Pinpoint the cell where the given text exists, returning its [X, Y] midpoint coordinate. 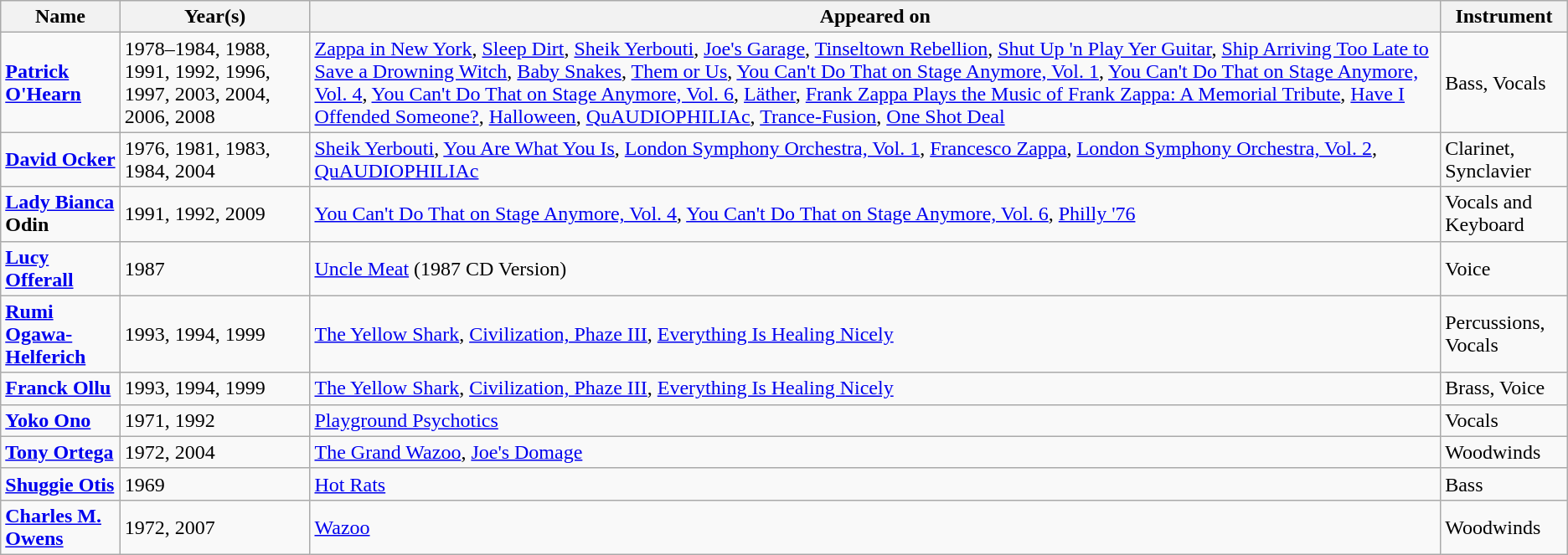
Vocals [1504, 420]
1972, 2004 [214, 452]
The Grand Wazoo, Joe's Domage [875, 452]
Patrick O'Hearn [60, 82]
Voice [1504, 268]
David Ocker [60, 159]
1969 [214, 484]
1991, 1992, 2009 [214, 214]
Brass, Voice [1504, 388]
Lucy Offerall [60, 268]
Clarinet, Synclavier [1504, 159]
Lady Bianca Odin [60, 214]
Percussions, Vocals [1504, 334]
You Can't Do That on Stage Anymore, Vol. 4, You Can't Do That on Stage Anymore, Vol. 6, Philly '76 [875, 214]
Year(s) [214, 17]
Bass [1504, 484]
Yoko Ono [60, 420]
Playground Psychotics [875, 420]
Rumi Ogawa-Helferich [60, 334]
Vocals and Keyboard [1504, 214]
Hot Rats [875, 484]
Bass, Vocals [1504, 82]
1976, 1981, 1983, 1984, 2004 [214, 159]
Instrument [1504, 17]
Sheik Yerbouti, You Are What You Is, London Symphony Orchestra, Vol. 1, Francesco Zappa, London Symphony Orchestra, Vol. 2, QuAUDIOPHILIAc [875, 159]
Franck Ollu [60, 388]
1972, 2007 [214, 527]
Uncle Meat (1987 CD Version) [875, 268]
Shuggie Otis [60, 484]
1987 [214, 268]
Tony Ortega [60, 452]
Charles M. Owens [60, 527]
Wazoo [875, 527]
Name [60, 17]
1978–1984, 1988, 1991, 1992, 1996, 1997, 2003, 2004, 2006, 2008 [214, 82]
Appeared on [875, 17]
1971, 1992 [214, 420]
